Pinpoint the cell where the given text exists, returning its [X, Y] midpoint coordinate. 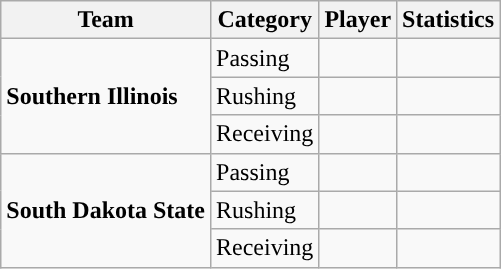
Player [358, 20]
Team [106, 20]
Statistics [448, 20]
South Dakota State [106, 210]
Category [265, 20]
Southern Illinois [106, 96]
